Detect which cell encompasses the target text, then output its (x, y) center coordinate. 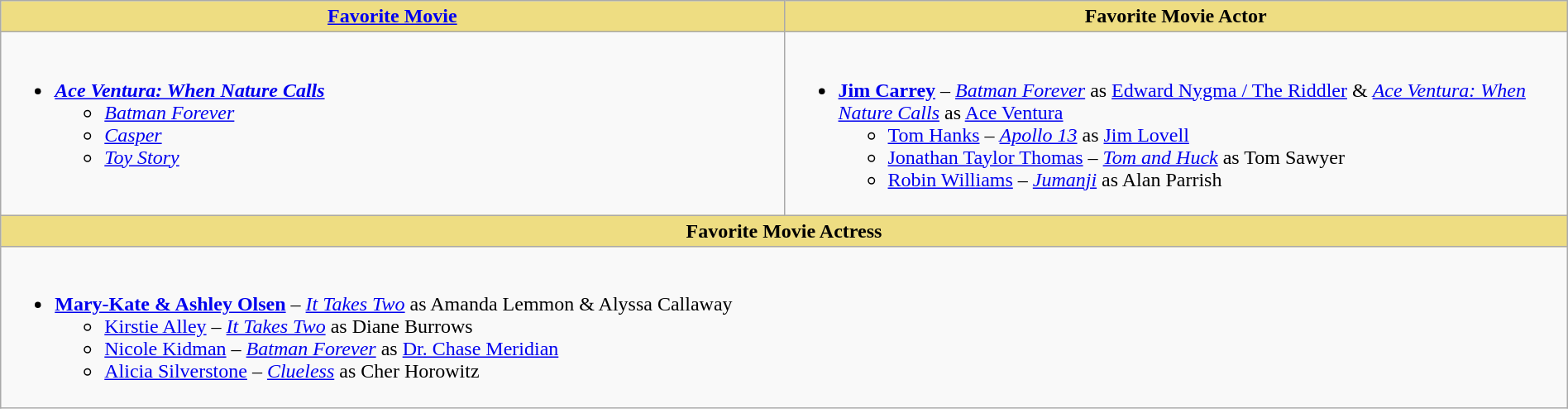
Favorite Movie (392, 17)
Favorite Movie Actor (1176, 17)
Ace Ventura: When Nature CallsBatman ForeverCasperToy Story (392, 124)
Favorite Movie Actress (784, 231)
